Scan for the cell matching the given text and deliver its [X, Y] coordinate at center. 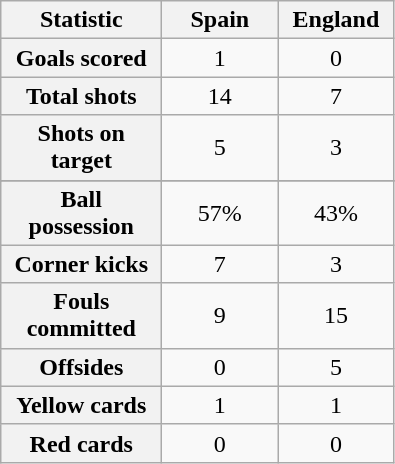
Shots on target [82, 148]
15 [336, 316]
43% [336, 212]
14 [220, 96]
Yellow cards [82, 405]
Goals scored [82, 58]
Fouls committed [82, 316]
Ball possession [82, 212]
Statistic [82, 20]
England [336, 20]
Corner kicks [82, 264]
Total shots [82, 96]
Spain [220, 20]
Offsides [82, 367]
57% [220, 212]
9 [220, 316]
Red cards [82, 443]
